Extract the (X, Y) coordinate from the center of the cell holding the provided text.  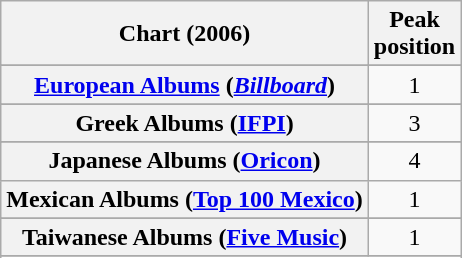
4 (414, 161)
Peakposition (414, 34)
Greek Albums (IFPI) (185, 123)
Taiwanese Albums (Five Music) (185, 237)
European Albums (Billboard) (185, 85)
Japanese Albums (Oricon) (185, 161)
Mexican Albums (Top 100 Mexico) (185, 199)
Chart (2006) (185, 34)
3 (414, 123)
